From the cell containing the given text, extract its center point as (X, Y) coordinate. 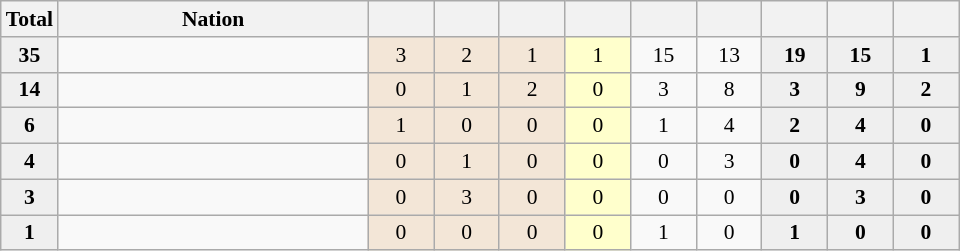
14 (30, 90)
13 (729, 55)
Nation (213, 19)
35 (30, 55)
9 (861, 90)
19 (795, 55)
6 (30, 126)
8 (729, 90)
Total (30, 19)
